Capture the cell that displays the provided text and extract its (X, Y) central coordinate. 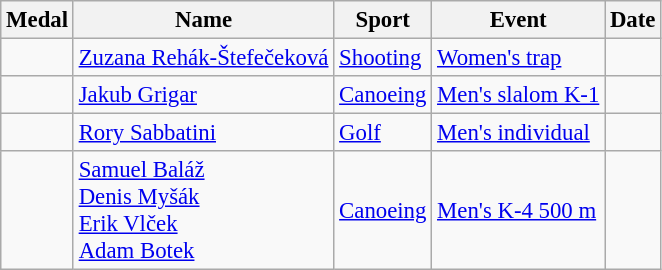
Golf (383, 133)
Medal (38, 20)
Event (518, 20)
Men's individual (518, 133)
Jakub Grigar (203, 95)
Men's slalom K-1 (518, 95)
Sport (383, 20)
Samuel BalážDenis MyšákErik VlčekAdam Botek (203, 210)
Men's K-4 500 m (518, 210)
Rory Sabbatini (203, 133)
Shooting (383, 58)
Date (633, 20)
Women's trap (518, 58)
Zuzana Rehák-Štefečeková (203, 58)
Name (203, 20)
